Extract the (x, y) coordinate from the center of the cell holding the provided text.  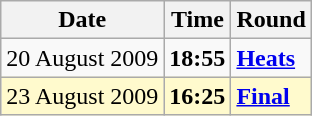
Final (271, 96)
23 August 2009 (82, 96)
Round (271, 20)
20 August 2009 (82, 58)
Date (82, 20)
Heats (271, 58)
Time (198, 20)
16:25 (198, 96)
18:55 (198, 58)
